Capture the cell that displays the provided text and extract its (x, y) central coordinate. 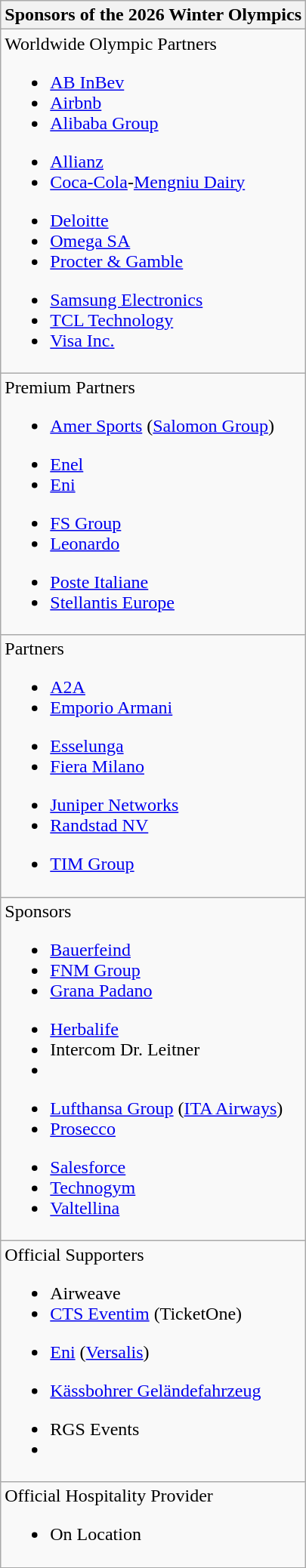
Premium Partners Amer Sports (Salomon Group)EnelEniFS GroupLeonardoPoste ItalianeStellantis Europe (153, 504)
Partners A2AEmporio ArmaniEsselungaFiera MilanoJuniper NetworksRandstad NVTIM Group (153, 766)
Official Hospitality Provider On Location (153, 1525)
Official Supporters AirweaveCTS Eventim (TicketOne)Eni (Versalis)Kässbohrer GeländefahrzeugRGS Events (153, 1361)
Sponsors BauerfeindFNM GroupGrana PadanoHerbalifeIntercom Dr. LeitnerLufthansa Group (ITA Airways)ProseccoSalesforceTechnogymValtellina (153, 1069)
Sponsors of the 2026 Winter Olympics (153, 15)
